From the cell containing the given text, extract its center point as (x, y) coordinate. 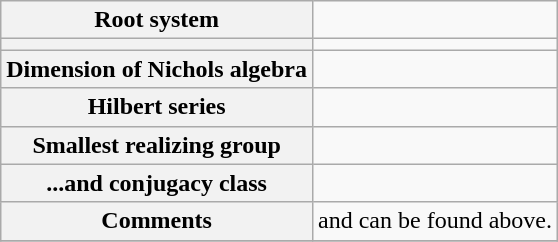
Root system (157, 20)
Hilbert series (157, 107)
Comments (157, 221)
and can be found above. (434, 221)
Smallest realizing group (157, 145)
Dimension of Nichols algebra (157, 69)
...and conjugacy class (157, 183)
